Return the [X, Y] coordinate for the center point of the cell that contains the specified text.  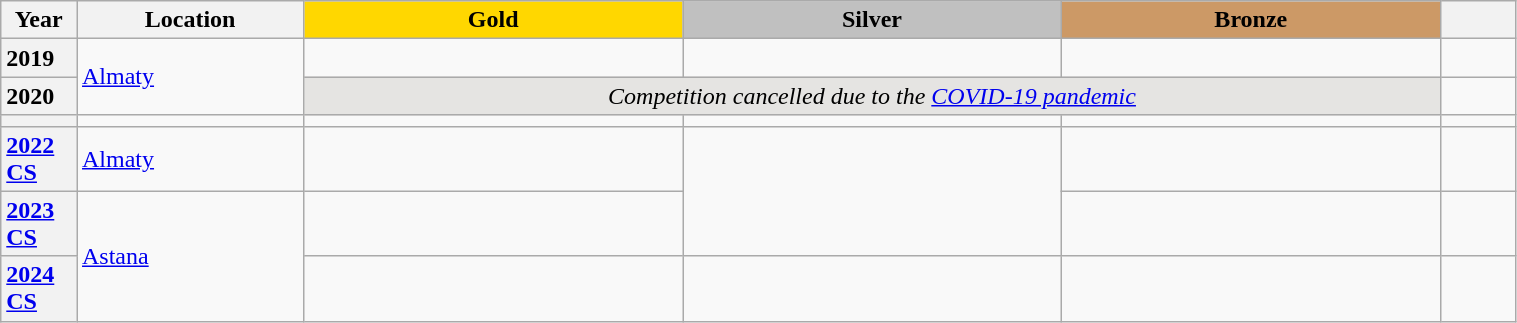
Silver [872, 20]
2023 CS [39, 224]
Gold [494, 20]
2022 CS [39, 158]
Competition cancelled due to the COVID-19 pandemic [872, 96]
Year [39, 20]
2020 [39, 96]
2019 [39, 58]
Location [190, 20]
2024 CS [39, 288]
Astana [190, 256]
Bronze [1250, 20]
